Find where the given text appears and provide that cell's center as [X, Y] coordinate. 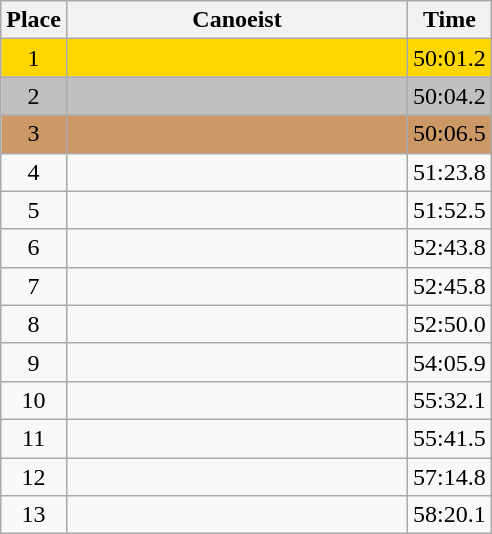
2 [34, 96]
4 [34, 172]
51:23.8 [450, 172]
7 [34, 286]
10 [34, 400]
52:45.8 [450, 286]
6 [34, 248]
12 [34, 477]
55:32.1 [450, 400]
54:05.9 [450, 362]
58:20.1 [450, 515]
Time [450, 20]
50:04.2 [450, 96]
13 [34, 515]
3 [34, 134]
57:14.8 [450, 477]
1 [34, 58]
51:52.5 [450, 210]
50:06.5 [450, 134]
Place [34, 20]
11 [34, 438]
52:50.0 [450, 324]
Canoeist [236, 20]
5 [34, 210]
50:01.2 [450, 58]
9 [34, 362]
55:41.5 [450, 438]
8 [34, 324]
52:43.8 [450, 248]
